Output the [x, y] coordinate of the center of the cell containing the given text.  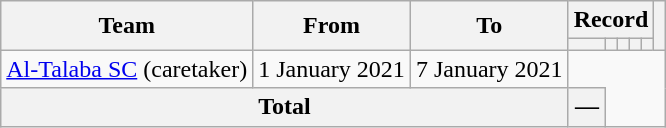
Total [284, 107]
Team [127, 26]
Al-Talaba SC (caretaker) [127, 69]
Record [611, 20]
From [332, 26]
To [489, 26]
7 January 2021 [489, 69]
— [587, 107]
1 January 2021 [332, 69]
